Search for the cell housing the specified text and yield its [x, y] center coordinate. 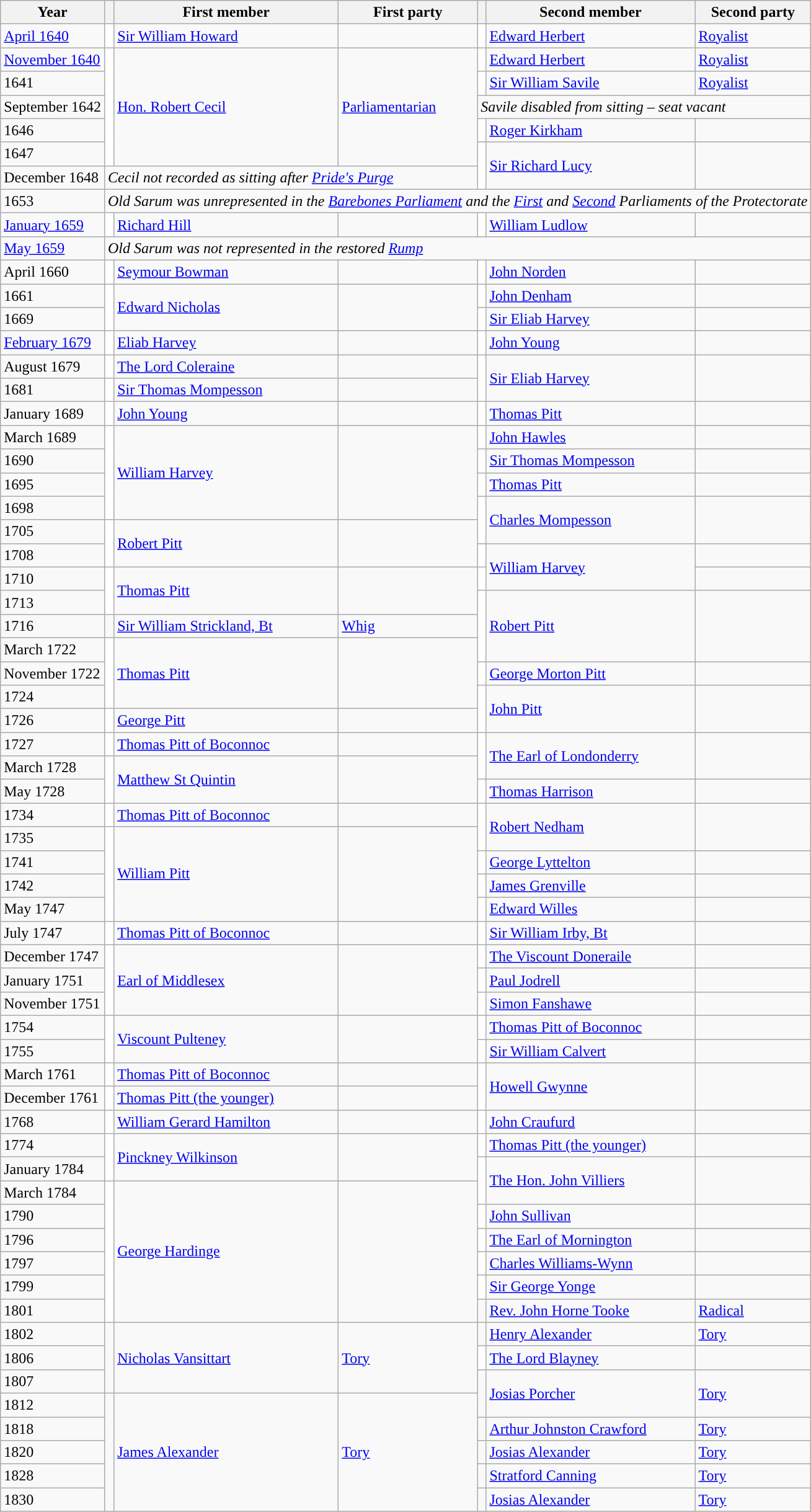
Howell Gwynne [590, 1087]
John Denham [590, 296]
Sir William Savile [590, 83]
Hon. Robert Cecil [226, 107]
1727 [53, 744]
1812 [53, 1405]
1710 [53, 579]
Second member [590, 12]
March 1728 [53, 768]
First member [226, 12]
Sir William Strickland, Bt [226, 626]
The Hon. John Villiers [590, 1181]
Josias Porcher [590, 1393]
1754 [53, 1027]
William Pitt [226, 874]
Roger Kirkham [590, 130]
Sir William Calvert [590, 1051]
Earl of Middlesex [226, 980]
George Pitt [226, 721]
1724 [53, 697]
Nicholas Vansittart [226, 1358]
March 1761 [53, 1075]
Old Sarum was unrepresented in the Barebones Parliament and the First and Second Parliaments of the Protectorate [458, 201]
John Craufurd [590, 1122]
November 1722 [53, 673]
Savile disabled from sitting – seat vacant [644, 107]
John Pitt [590, 709]
1705 [53, 531]
March 1689 [53, 437]
1646 [53, 130]
Sir William Howard [226, 36]
1806 [53, 1358]
Charles Williams-Wynn [590, 1263]
Edward Nicholas [226, 308]
1768 [53, 1122]
1828 [53, 1476]
Robert Nedham [590, 827]
Paul Jodrell [590, 980]
1669 [53, 319]
Year [53, 12]
Sir George Yonge [590, 1287]
1690 [53, 461]
John Hawles [590, 437]
1661 [53, 296]
Stratford Canning [590, 1476]
John Sullivan [590, 1216]
Pinckney Wilkinson [226, 1157]
Parliamentarian [408, 107]
March 1784 [53, 1193]
1735 [53, 838]
Arthur Johnston Crawford [590, 1428]
May 1728 [53, 791]
The Lord Blayney [590, 1358]
1716 [53, 626]
James Grenville [590, 886]
1807 [53, 1381]
The Earl of Londonderry [590, 756]
1647 [53, 154]
1734 [53, 815]
1698 [53, 508]
December 1747 [53, 956]
1726 [53, 721]
1818 [53, 1428]
1653 [53, 201]
George Hardinge [226, 1252]
Eliab Harvey [226, 343]
November 1751 [53, 1003]
The Earl of Mornington [590, 1240]
April 1640 [53, 36]
Seymour Bowman [226, 272]
George Morton Pitt [590, 673]
January 1659 [53, 225]
1802 [53, 1334]
Sir Richard Lucy [590, 166]
Thomas Harrison [590, 791]
March 1722 [53, 649]
John Norden [590, 272]
1796 [53, 1240]
1774 [53, 1145]
1695 [53, 484]
1741 [53, 862]
November 1640 [53, 60]
Rev. John Horne Tooke [590, 1310]
1790 [53, 1216]
Sir William Irby, Bt [590, 933]
Edward Willes [590, 909]
Second party [753, 12]
1742 [53, 886]
April 1660 [53, 272]
Whig [408, 626]
The Viscount Doneraile [590, 956]
Henry Alexander [590, 1334]
September 1642 [53, 107]
1801 [53, 1310]
Radical [753, 1310]
Viscount Pulteney [226, 1039]
1755 [53, 1051]
The Lord Coleraine [226, 367]
December 1648 [53, 177]
1708 [53, 555]
Charles Mompesson [590, 520]
Simon Fanshawe [590, 1003]
First party [408, 12]
February 1679 [53, 343]
1797 [53, 1263]
James Alexander [226, 1452]
August 1679 [53, 367]
May 1747 [53, 909]
January 1751 [53, 980]
Matthew St Quintin [226, 780]
January 1784 [53, 1169]
1641 [53, 83]
George Lyttelton [590, 862]
1681 [53, 390]
Cecil not recorded as sitting after Pride's Purge [290, 177]
1713 [53, 602]
July 1747 [53, 933]
William Gerard Hamilton [226, 1122]
1799 [53, 1287]
December 1761 [53, 1098]
1830 [53, 1500]
Richard Hill [226, 225]
January 1689 [53, 414]
May 1659 [53, 248]
1820 [53, 1452]
William Ludlow [590, 225]
Old Sarum was not represented in the restored Rump [458, 248]
